Identify which cell holds the provided text, then report its [X, Y] central coordinate. 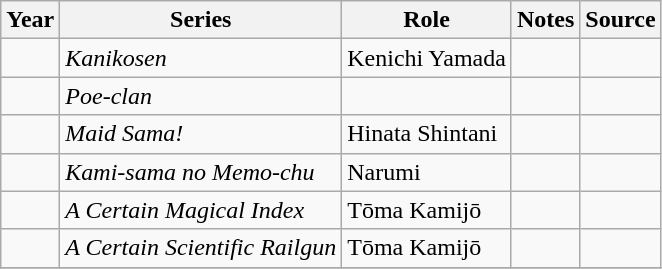
Series [201, 20]
A Certain Magical Index [201, 210]
Role [427, 20]
Year [30, 20]
Hinata Shintani [427, 134]
Narumi [427, 172]
Maid Sama! [201, 134]
Source [620, 20]
Kanikosen [201, 58]
Kami-sama no Memo-chu [201, 172]
Notes [545, 20]
Poe-clan [201, 96]
Kenichi Yamada [427, 58]
A Certain Scientific Railgun [201, 248]
